Locate the cell with the specified text and output its [X, Y] center coordinate. 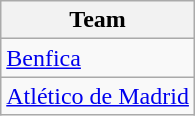
Team [98, 20]
Atlético de Madrid [98, 96]
Benfica [98, 58]
